Identify which cell holds the provided text, then report its (x, y) central coordinate. 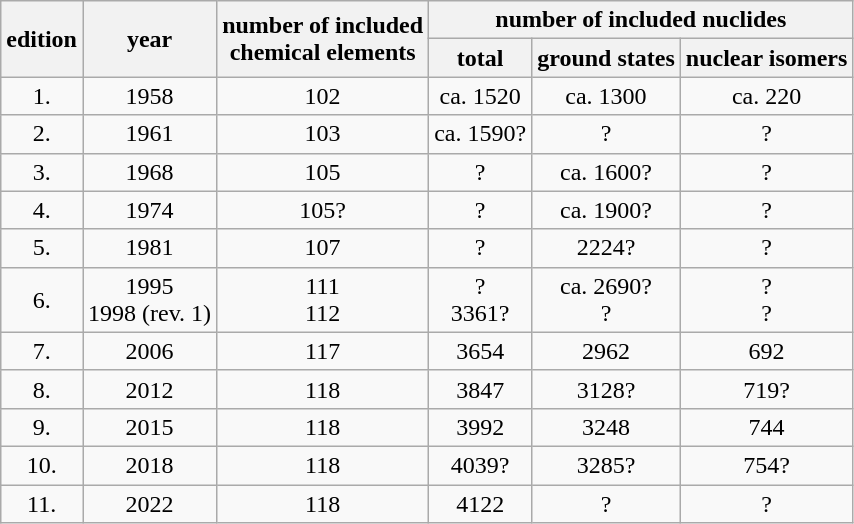
ca. 2690?? (606, 300)
2006 (149, 351)
19951998 (rev. 1) (149, 300)
nuclear isomers (766, 58)
1961 (149, 134)
year (149, 39)
754? (766, 465)
1. (42, 96)
2022 (149, 503)
3285? (606, 465)
3654 (480, 351)
117 (323, 351)
2. (42, 134)
1968 (149, 172)
1974 (149, 210)
3847 (480, 389)
111112 (323, 300)
3128? (606, 389)
2015 (149, 427)
3992 (480, 427)
2012 (149, 389)
10. (42, 465)
ca. 1520 (480, 96)
1958 (149, 96)
9. (42, 427)
744 (766, 427)
ca. 1300 (606, 96)
6. (42, 300)
4. (42, 210)
11. (42, 503)
719? (766, 389)
7. (42, 351)
ca. 1900? (606, 210)
3. (42, 172)
102 (323, 96)
?3361? (480, 300)
number of included chemical elements (323, 39)
ca. 220 (766, 96)
ca. 1600? (606, 172)
105 (323, 172)
4039? (480, 465)
692 (766, 351)
4122 (480, 503)
2018 (149, 465)
number of included nuclides (641, 20)
107 (323, 248)
3248 (606, 427)
8. (42, 389)
103 (323, 134)
2962 (606, 351)
105? (323, 210)
ca. 1590? (480, 134)
5. (42, 248)
2224? (606, 248)
?? (766, 300)
ground states (606, 58)
1981 (149, 248)
edition (42, 39)
total (480, 58)
